Output the [x, y] coordinate of the center of the cell containing the given text.  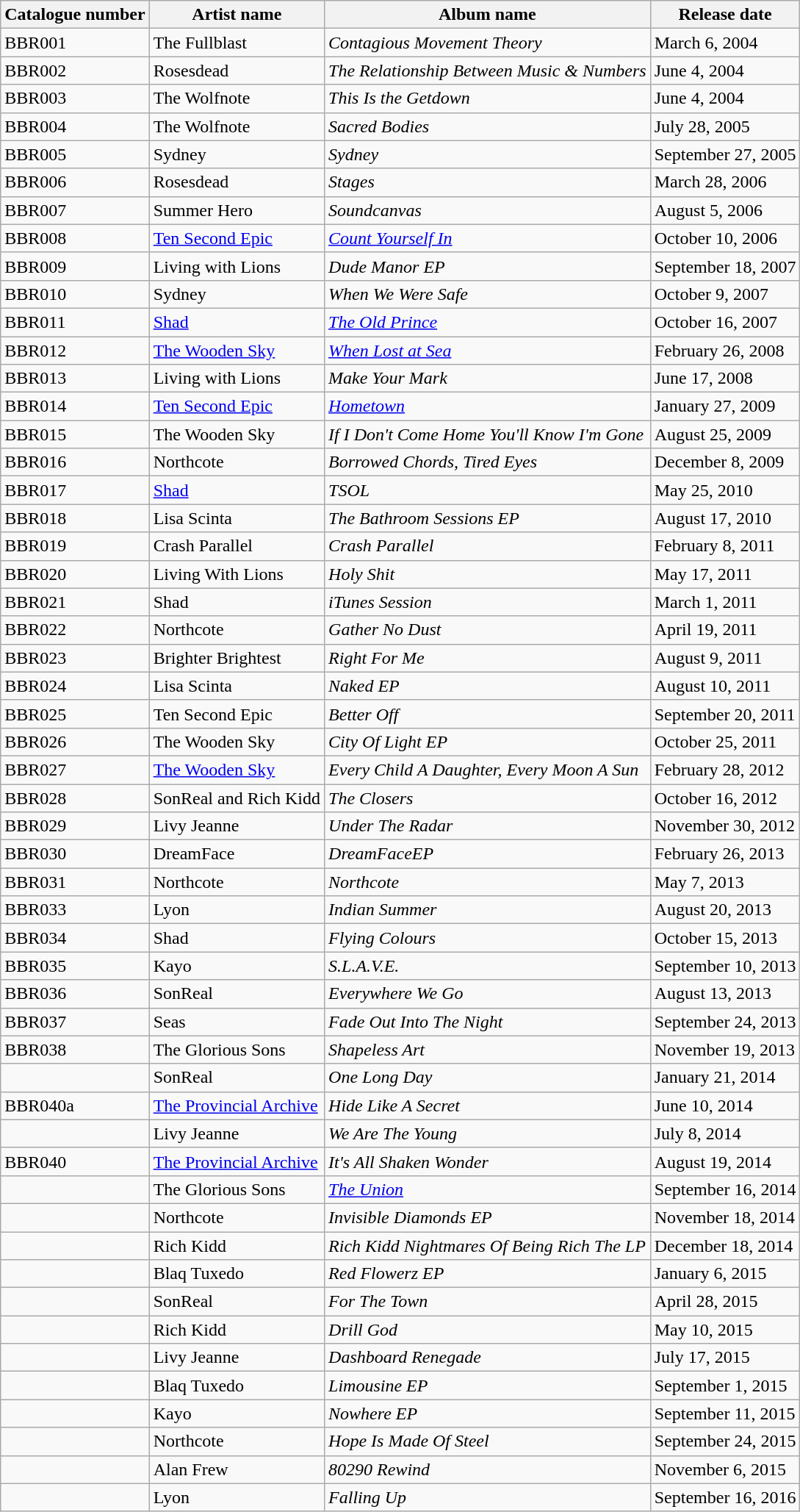
Seas [237, 1022]
BBR007 [75, 210]
Hope Is Made Of Steel [488, 1441]
July 8, 2014 [725, 1133]
May 10, 2015 [725, 1330]
August 5, 2006 [725, 210]
Rich Kidd Nightmares Of Being Rich The LP [488, 1246]
BBR035 [75, 966]
Dashboard Renegade [488, 1358]
BBR036 [75, 994]
BBR028 [75, 798]
Count Yourself In [488, 238]
S.L.A.V.E. [488, 966]
April 28, 2015 [725, 1302]
Fade Out Into The Night [488, 1022]
Summer Hero [237, 210]
Brighter Brightest [237, 658]
September 1, 2015 [725, 1386]
Soundcanvas [488, 210]
City Of Light EP [488, 742]
December 8, 2009 [725, 462]
August 10, 2011 [725, 686]
Invisible Diamonds EP [488, 1217]
May 7, 2013 [725, 882]
August 9, 2011 [725, 658]
February 28, 2012 [725, 770]
Indian Summer [488, 910]
BBR040a [75, 1106]
January 6, 2015 [725, 1274]
September 27, 2005 [725, 154]
BBR017 [75, 490]
November 19, 2013 [725, 1050]
Shapeless Art [488, 1050]
BBR033 [75, 910]
BBR018 [75, 518]
The Union [488, 1189]
BBR026 [75, 742]
August 17, 2010 [725, 518]
BBR009 [75, 266]
February 26, 2008 [725, 351]
Nowhere EP [488, 1414]
TSOL [488, 490]
October 15, 2013 [725, 938]
Limousine EP [488, 1386]
BBR008 [75, 238]
September 16, 2014 [725, 1189]
BBR037 [75, 1022]
Borrowed Chords, Tired Eyes [488, 462]
July 28, 2005 [725, 126]
January 27, 2009 [725, 406]
BBR025 [75, 714]
September 11, 2015 [725, 1414]
It's All Shaken Wonder [488, 1161]
May 25, 2010 [725, 490]
BBR002 [75, 71]
May 17, 2011 [725, 574]
iTunes Session [488, 602]
Flying Colours [488, 938]
BBR003 [75, 98]
BBR011 [75, 322]
BBR030 [75, 854]
August 20, 2013 [725, 910]
February 8, 2011 [725, 546]
March 6, 2004 [725, 43]
October 10, 2006 [725, 238]
The Old Prince [488, 322]
BBR038 [75, 1050]
BBR019 [75, 546]
Gather No Dust [488, 630]
March 1, 2011 [725, 602]
For The Town [488, 1302]
BBR015 [75, 434]
September 24, 2013 [725, 1022]
Alan Frew [237, 1469]
Stages [488, 182]
BBR040 [75, 1161]
September 20, 2011 [725, 714]
BBR029 [75, 826]
BBR004 [75, 126]
SonReal and Rich Kidd [237, 798]
March 28, 2006 [725, 182]
Better Off [488, 714]
October 9, 2007 [725, 294]
February 26, 2013 [725, 854]
When Lost at Sea [488, 351]
One Long Day [488, 1078]
We Are The Young [488, 1133]
BBR010 [75, 294]
The Relationship Between Music & Numbers [488, 71]
January 21, 2014 [725, 1078]
BBR001 [75, 43]
November 18, 2014 [725, 1217]
October 16, 2012 [725, 798]
Hometown [488, 406]
October 16, 2007 [725, 322]
September 18, 2007 [725, 266]
BBR020 [75, 574]
September 10, 2013 [725, 966]
June 10, 2014 [725, 1106]
Drill God [488, 1330]
BBR012 [75, 351]
September 16, 2016 [725, 1497]
Falling Up [488, 1497]
BBR024 [75, 686]
Album name [488, 15]
November 6, 2015 [725, 1469]
BBR016 [75, 462]
BBR023 [75, 658]
April 19, 2011 [725, 630]
Catalogue number [75, 15]
80290 Rewind [488, 1469]
The Fullblast [237, 43]
BBR006 [75, 182]
BBR022 [75, 630]
November 30, 2012 [725, 826]
When We Were Safe [488, 294]
Artist name [237, 15]
Right For Me [488, 658]
Red Flowerz EP [488, 1274]
Make Your Mark [488, 379]
Everywhere We Go [488, 994]
DreamFace [237, 854]
BBR031 [75, 882]
Under The Radar [488, 826]
Hide Like A Secret [488, 1106]
July 17, 2015 [725, 1358]
September 24, 2015 [725, 1441]
October 25, 2011 [725, 742]
Sacred Bodies [488, 126]
This Is the Getdown [488, 98]
If I Don't Come Home You'll Know I'm Gone [488, 434]
August 13, 2013 [725, 994]
June 17, 2008 [725, 379]
BBR013 [75, 379]
Dude Manor EP [488, 266]
BBR021 [75, 602]
BBR034 [75, 938]
Every Child A Daughter, Every Moon A Sun [488, 770]
The Bathroom Sessions EP [488, 518]
Holy Shit [488, 574]
Release date [725, 15]
December 18, 2014 [725, 1246]
Contagious Movement Theory [488, 43]
Living With Lions [237, 574]
BBR027 [75, 770]
DreamFaceEP [488, 854]
Naked EP [488, 686]
BBR005 [75, 154]
BBR014 [75, 406]
August 19, 2014 [725, 1161]
The Closers [488, 798]
August 25, 2009 [725, 434]
